Search for the cell housing the specified text and yield its (x, y) center coordinate. 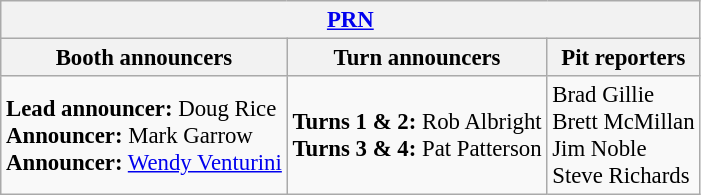
Turns 1 & 2: Rob AlbrightTurns 3 & 4: Pat Patterson (417, 136)
Lead announcer: Doug RiceAnnouncer: Mark GarrowAnnouncer: Wendy Venturini (144, 136)
Pit reporters (624, 58)
Turn announcers (417, 58)
PRN (350, 20)
Brad GillieBrett McMillanJim NobleSteve Richards (624, 136)
Booth announcers (144, 58)
